Extract the [X, Y] coordinate from the center of the cell holding the provided text.  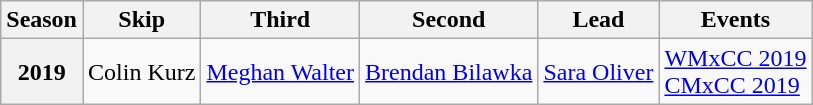
WMxCC 2019 CMxCC 2019 [736, 72]
Colin Kurz [141, 72]
Season [42, 20]
2019 [42, 72]
Sara Oliver [598, 72]
Meghan Walter [280, 72]
Skip [141, 20]
Brendan Bilawka [449, 72]
Second [449, 20]
Lead [598, 20]
Events [736, 20]
Third [280, 20]
